Identify which cell holds the provided text, then report its [X, Y] central coordinate. 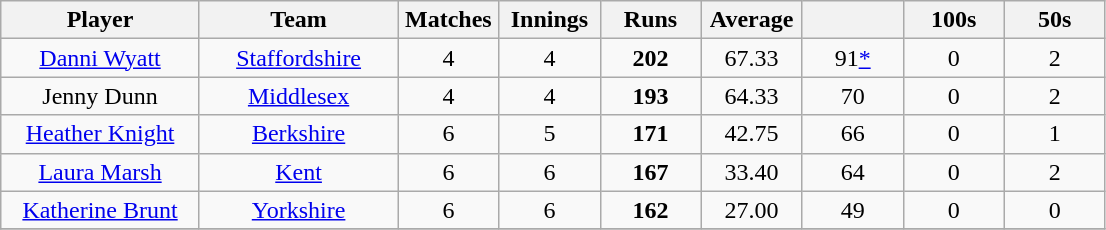
Yorkshire [298, 210]
Matches [448, 20]
64.33 [752, 96]
33.40 [752, 172]
27.00 [752, 210]
Player [100, 20]
5 [550, 134]
162 [650, 210]
Innings [550, 20]
67.33 [752, 58]
193 [650, 96]
Team [298, 20]
70 [852, 96]
91* [852, 58]
Katherine Brunt [100, 210]
Laura Marsh [100, 172]
49 [852, 210]
Danni Wyatt [100, 58]
Staffordshire [298, 58]
64 [852, 172]
Kent [298, 172]
Jenny Dunn [100, 96]
Runs [650, 20]
171 [650, 134]
167 [650, 172]
202 [650, 58]
100s [954, 20]
50s [1054, 20]
66 [852, 134]
Heather Knight [100, 134]
Middlesex [298, 96]
1 [1054, 134]
Berkshire [298, 134]
42.75 [752, 134]
Average [752, 20]
